Locate the cell with the specified text and output its [X, Y] center coordinate. 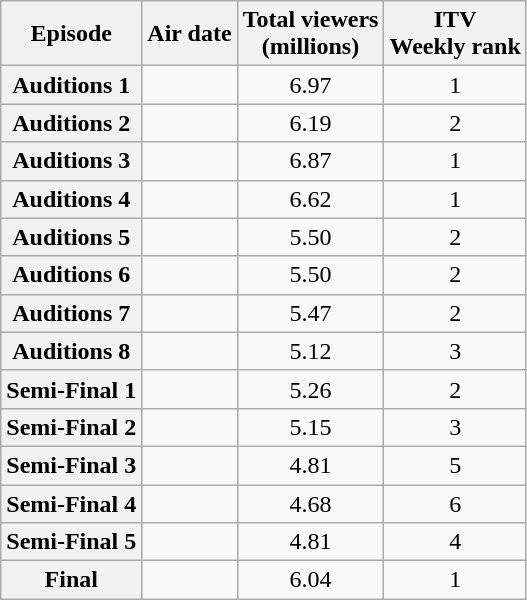
Episode [72, 34]
5.12 [310, 351]
4 [455, 542]
6.04 [310, 580]
Auditions 7 [72, 313]
Auditions 6 [72, 275]
Auditions 3 [72, 161]
Auditions 5 [72, 237]
5 [455, 465]
Semi-Final 5 [72, 542]
5.47 [310, 313]
4.68 [310, 503]
Semi-Final 2 [72, 427]
Auditions 8 [72, 351]
6.87 [310, 161]
6 [455, 503]
Air date [190, 34]
6.97 [310, 85]
Semi-Final 4 [72, 503]
Final [72, 580]
Total viewers(millions) [310, 34]
5.26 [310, 389]
Semi-Final 1 [72, 389]
Auditions 4 [72, 199]
ITVWeekly rank [455, 34]
Auditions 1 [72, 85]
Semi-Final 3 [72, 465]
6.19 [310, 123]
5.15 [310, 427]
Auditions 2 [72, 123]
6.62 [310, 199]
